Locate the cell with the specified text and output its [x, y] center coordinate. 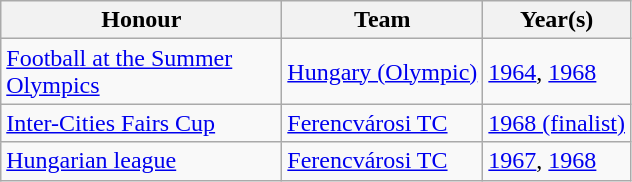
Football at the Summer Olympics [142, 72]
1967, 1968 [557, 161]
1968 (finalist) [557, 123]
1964, 1968 [557, 72]
Inter-Cities Fairs Cup [142, 123]
Honour [142, 20]
Hungarian league [142, 161]
Year(s) [557, 20]
Hungary (Olympic) [382, 72]
Team [382, 20]
